Capture the cell that displays the provided text and extract its (X, Y) central coordinate. 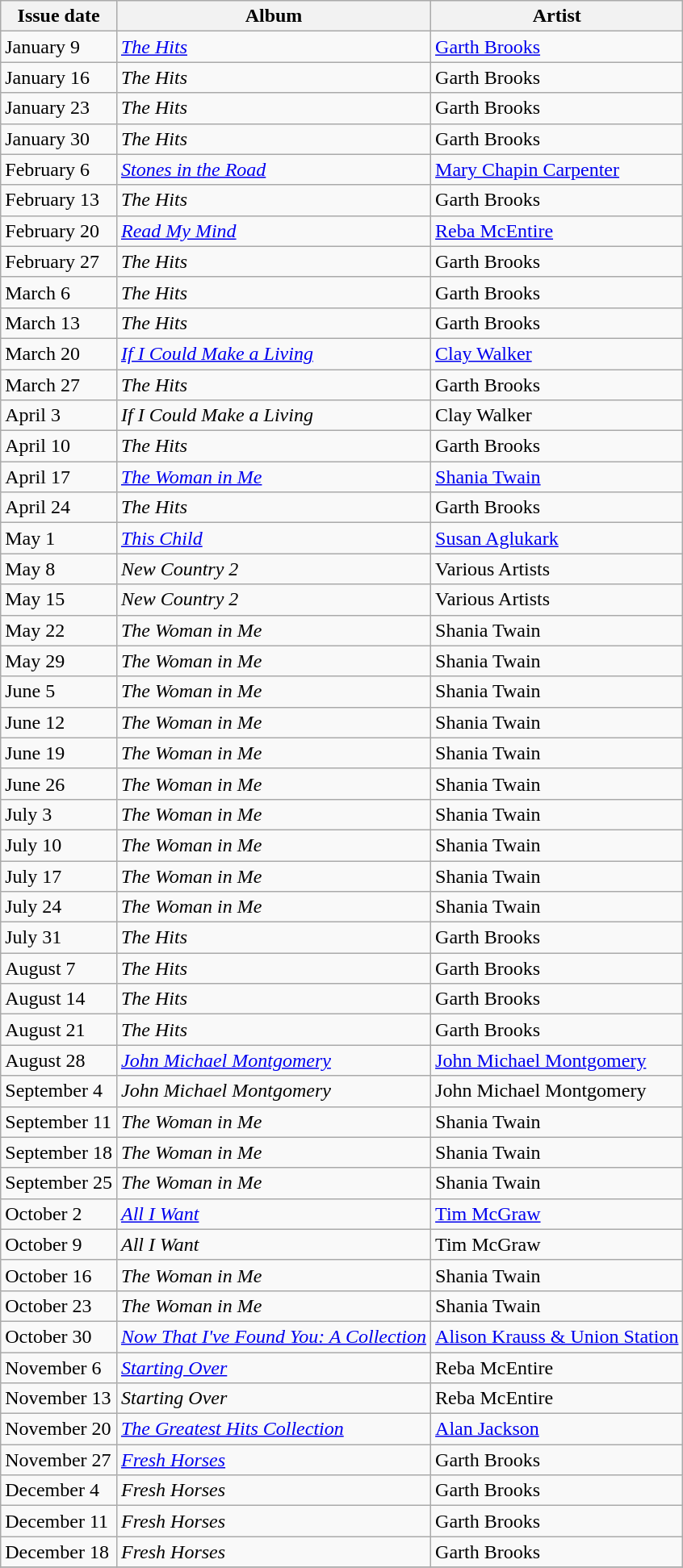
Stones in the Road (273, 169)
January 9 (59, 47)
January 30 (59, 139)
September 4 (59, 1091)
October 2 (59, 1214)
January 23 (59, 108)
June 5 (59, 692)
April 10 (59, 446)
December 11 (59, 1521)
July 10 (59, 845)
This Child (273, 538)
Now That I've Found You: A Collection (273, 1336)
September 25 (59, 1183)
November 20 (59, 1429)
June 19 (59, 753)
December 18 (59, 1552)
March 27 (59, 385)
September 11 (59, 1122)
August 21 (59, 1030)
November 6 (59, 1368)
Alan Jackson (557, 1429)
October 16 (59, 1275)
March 20 (59, 353)
February 6 (59, 169)
March 13 (59, 323)
May 15 (59, 600)
April 3 (59, 416)
July 3 (59, 814)
October 23 (59, 1306)
July 17 (59, 876)
September 18 (59, 1152)
July 31 (59, 938)
February 13 (59, 200)
May 1 (59, 538)
May 22 (59, 630)
Album (273, 16)
December 4 (59, 1491)
February 20 (59, 231)
May 29 (59, 661)
January 16 (59, 77)
August 7 (59, 968)
June 26 (59, 784)
Read My Mind (273, 231)
Artist (557, 16)
May 8 (59, 569)
Mary Chapin Carpenter (557, 169)
Alison Krauss & Union Station (557, 1336)
November 13 (59, 1399)
July 24 (59, 907)
June 12 (59, 722)
October 9 (59, 1244)
Issue date (59, 16)
March 6 (59, 292)
November 27 (59, 1460)
August 14 (59, 999)
October 30 (59, 1336)
April 24 (59, 508)
August 28 (59, 1060)
April 17 (59, 477)
February 27 (59, 261)
The Greatest Hits Collection (273, 1429)
Susan Aglukark (557, 538)
